Pinpoint the cell where the given text exists, returning its [X, Y] midpoint coordinate. 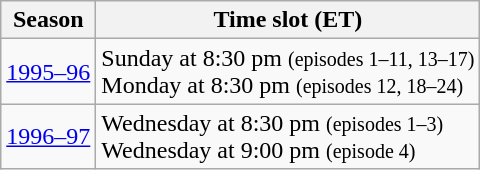
Sunday at 8:30 pm (episodes 1–11, 13–17)Monday at 8:30 pm (episodes 12, 18–24) [288, 72]
Wednesday at 8:30 pm (episodes 1–3)Wednesday at 9:00 pm (episode 4) [288, 136]
1995–96 [48, 72]
Season [48, 20]
1996–97 [48, 136]
Time slot (ET) [288, 20]
